Provide the [X, Y] coordinate of the cell's center where the given text is located.  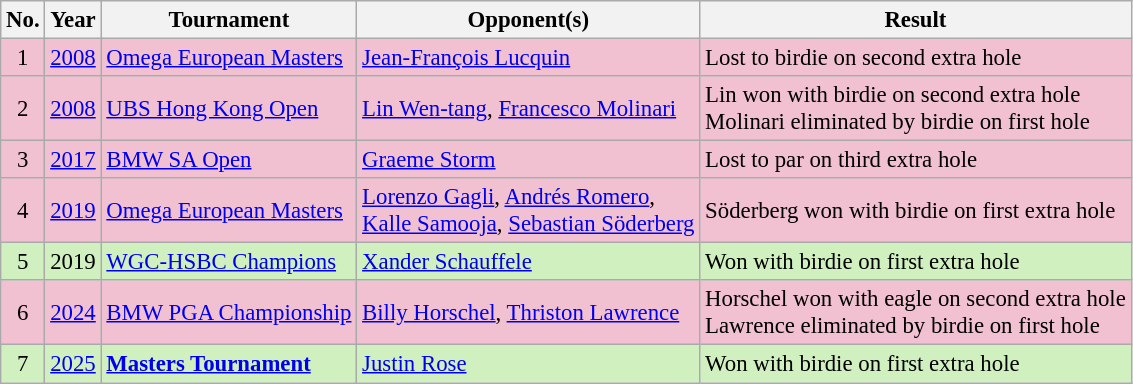
Horschel won with eagle on second extra holeLawrence eliminated by birdie on first hole [916, 312]
BMW SA Open [229, 160]
Lost to birdie on second extra hole [916, 58]
2025 [73, 364]
7 [23, 364]
Masters Tournament [229, 364]
Söderberg won with birdie on first extra hole [916, 210]
5 [23, 262]
Opponent(s) [528, 20]
Lin won with birdie on second extra holeMolinari eliminated by birdie on first hole [916, 108]
Xander Schauffele [528, 262]
1 [23, 58]
No. [23, 20]
Year [73, 20]
Graeme Storm [528, 160]
WGC-HSBC Champions [229, 262]
3 [23, 160]
BMW PGA Championship [229, 312]
Lorenzo Gagli, Andrés Romero, Kalle Samooja, Sebastian Söderberg [528, 210]
UBS Hong Kong Open [229, 108]
2 [23, 108]
Lost to par on third extra hole [916, 160]
4 [23, 210]
Result [916, 20]
Billy Horschel, Thriston Lawrence [528, 312]
Lin Wen-tang, Francesco Molinari [528, 108]
Justin Rose [528, 364]
Jean-François Lucquin [528, 58]
2024 [73, 312]
2017 [73, 160]
6 [23, 312]
Tournament [229, 20]
